Determine the (x, y) coordinate at the center of the cell enclosing the given text.  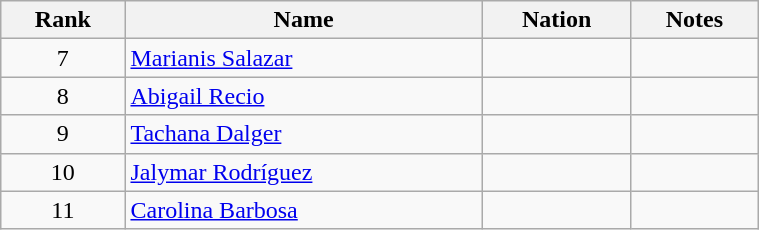
Rank (63, 20)
7 (63, 58)
Notes (694, 20)
Abigail Recio (304, 96)
8 (63, 96)
10 (63, 172)
Carolina Barbosa (304, 210)
9 (63, 134)
11 (63, 210)
Tachana Dalger (304, 134)
Nation (556, 20)
Jalymar Rodríguez (304, 172)
Name (304, 20)
Marianis Salazar (304, 58)
